Scan for the cell matching the given text and deliver its [X, Y] coordinate at center. 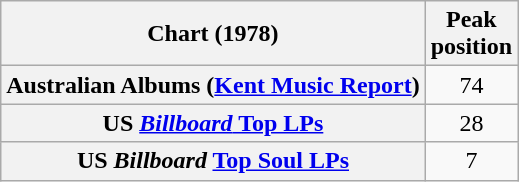
28 [471, 123]
7 [471, 161]
74 [471, 85]
Chart (1978) [213, 34]
US Billboard Top LPs [213, 123]
US Billboard Top Soul LPs [213, 161]
Peakposition [471, 34]
Australian Albums (Kent Music Report) [213, 85]
